Scan for the cell matching the given text and deliver its [x, y] coordinate at center. 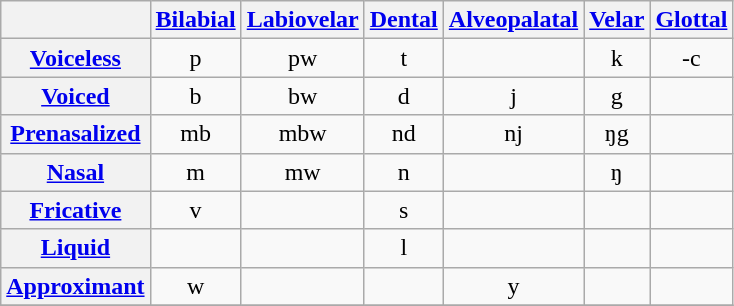
ŋg [617, 134]
Approximant [76, 286]
g [617, 96]
Dental [404, 20]
w [196, 286]
t [404, 58]
k [617, 58]
Glottal [692, 20]
bw [302, 96]
s [404, 210]
nj [513, 134]
Alveopalatal [513, 20]
Nasal [76, 172]
Bilabial [196, 20]
Velar [617, 20]
d [404, 96]
j [513, 96]
mb [196, 134]
Voiceless [76, 58]
ŋ [617, 172]
-c [692, 58]
l [404, 248]
Liquid [76, 248]
Voiced [76, 96]
n [404, 172]
pw [302, 58]
mw [302, 172]
y [513, 286]
Fricative [76, 210]
b [196, 96]
nd [404, 134]
m [196, 172]
Prenasalized [76, 134]
v [196, 210]
Labiovelar [302, 20]
mbw [302, 134]
p [196, 58]
